Scan for the cell matching the given text and deliver its [x, y] coordinate at center. 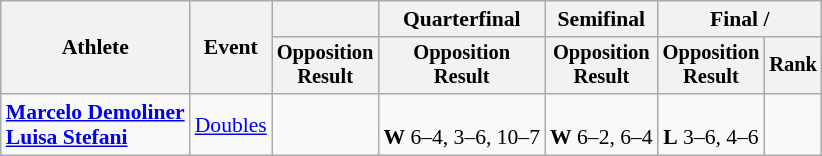
W 6–4, 3–6, 10–7 [462, 124]
Quarterfinal [462, 19]
Doubles [231, 124]
Marcelo DemolinerLuisa Stefani [96, 124]
Final / [740, 19]
Athlete [96, 48]
Event [231, 48]
Semifinal [602, 19]
W 6–2, 6–4 [602, 124]
L 3–6, 4–6 [712, 124]
Rank [793, 66]
